Detect which cell encompasses the target text, then output its (x, y) center coordinate. 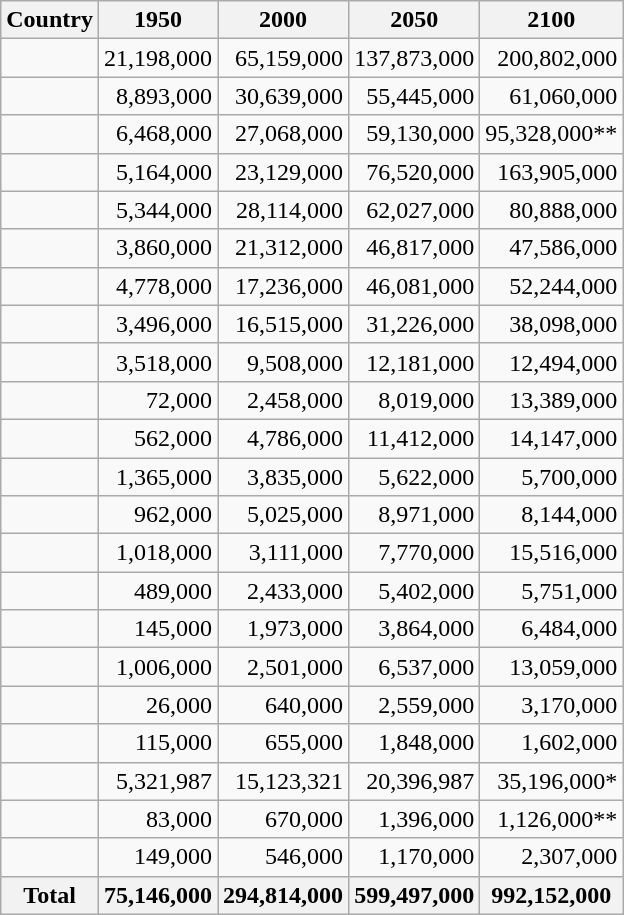
3,835,000 (284, 477)
1,006,000 (158, 667)
489,000 (158, 591)
28,114,000 (284, 210)
12,494,000 (552, 362)
26,000 (158, 705)
2,307,000 (552, 857)
3,170,000 (552, 705)
55,445,000 (414, 96)
5,700,000 (552, 477)
35,196,000* (552, 781)
2,559,000 (414, 705)
5,344,000 (158, 210)
1,126,000** (552, 819)
9,508,000 (284, 362)
47,586,000 (552, 248)
11,412,000 (414, 438)
17,236,000 (284, 286)
1,018,000 (158, 553)
7,770,000 (414, 553)
8,971,000 (414, 515)
38,098,000 (552, 324)
8,144,000 (552, 515)
16,515,000 (284, 324)
23,129,000 (284, 172)
6,537,000 (414, 667)
2,458,000 (284, 400)
3,496,000 (158, 324)
21,312,000 (284, 248)
46,817,000 (414, 248)
13,059,000 (552, 667)
72,000 (158, 400)
2000 (284, 20)
61,060,000 (552, 96)
562,000 (158, 438)
200,802,000 (552, 58)
5,321,987 (158, 781)
13,389,000 (552, 400)
4,786,000 (284, 438)
2100 (552, 20)
52,244,000 (552, 286)
4,778,000 (158, 286)
546,000 (284, 857)
3,860,000 (158, 248)
145,000 (158, 629)
115,000 (158, 743)
3,864,000 (414, 629)
30,639,000 (284, 96)
2050 (414, 20)
294,814,000 (284, 895)
992,152,000 (552, 895)
1,396,000 (414, 819)
14,147,000 (552, 438)
1,973,000 (284, 629)
80,888,000 (552, 210)
1,848,000 (414, 743)
59,130,000 (414, 134)
3,111,000 (284, 553)
83,000 (158, 819)
6,468,000 (158, 134)
15,123,321 (284, 781)
2,433,000 (284, 591)
655,000 (284, 743)
3,518,000 (158, 362)
137,873,000 (414, 58)
5,402,000 (414, 591)
46,081,000 (414, 286)
962,000 (158, 515)
1950 (158, 20)
599,497,000 (414, 895)
27,068,000 (284, 134)
149,000 (158, 857)
20,396,987 (414, 781)
2,501,000 (284, 667)
640,000 (284, 705)
5,025,000 (284, 515)
75,146,000 (158, 895)
5,164,000 (158, 172)
5,622,000 (414, 477)
5,751,000 (552, 591)
8,019,000 (414, 400)
Total (50, 895)
670,000 (284, 819)
15,516,000 (552, 553)
1,170,000 (414, 857)
1,365,000 (158, 477)
163,905,000 (552, 172)
62,027,000 (414, 210)
31,226,000 (414, 324)
12,181,000 (414, 362)
8,893,000 (158, 96)
Country (50, 20)
65,159,000 (284, 58)
6,484,000 (552, 629)
1,602,000 (552, 743)
95,328,000** (552, 134)
21,198,000 (158, 58)
76,520,000 (414, 172)
